For the text-containing cell, return its midpoint in (x, y) coordinate format. 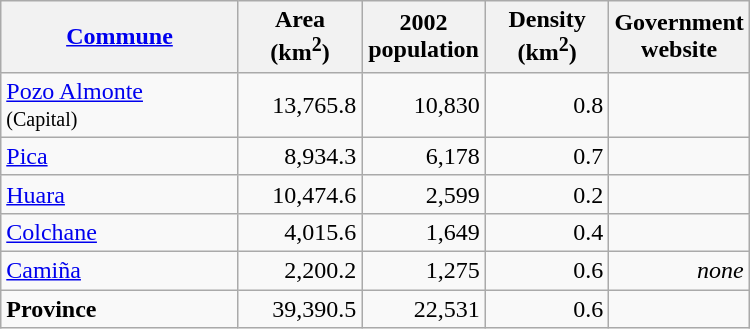
Commune (120, 37)
39,390.5 (300, 309)
4,015.6 (300, 232)
Huara (120, 194)
Pozo Almonte(Capital) (120, 104)
Governmentwebsite (679, 37)
0.7 (547, 156)
Area (km2) (300, 37)
2,599 (424, 194)
Camiña (120, 271)
13,765.8 (300, 104)
1,649 (424, 232)
10,830 (424, 104)
22,531 (424, 309)
Colchane (120, 232)
10,474.6 (300, 194)
Density (km2) (547, 37)
none (679, 271)
0.8 (547, 104)
8,934.3 (300, 156)
Pica (120, 156)
6,178 (424, 156)
1,275 (424, 271)
2,200.2 (300, 271)
2002population (424, 37)
0.4 (547, 232)
Province (120, 309)
0.2 (547, 194)
